Search for the cell housing the specified text and yield its [X, Y] center coordinate. 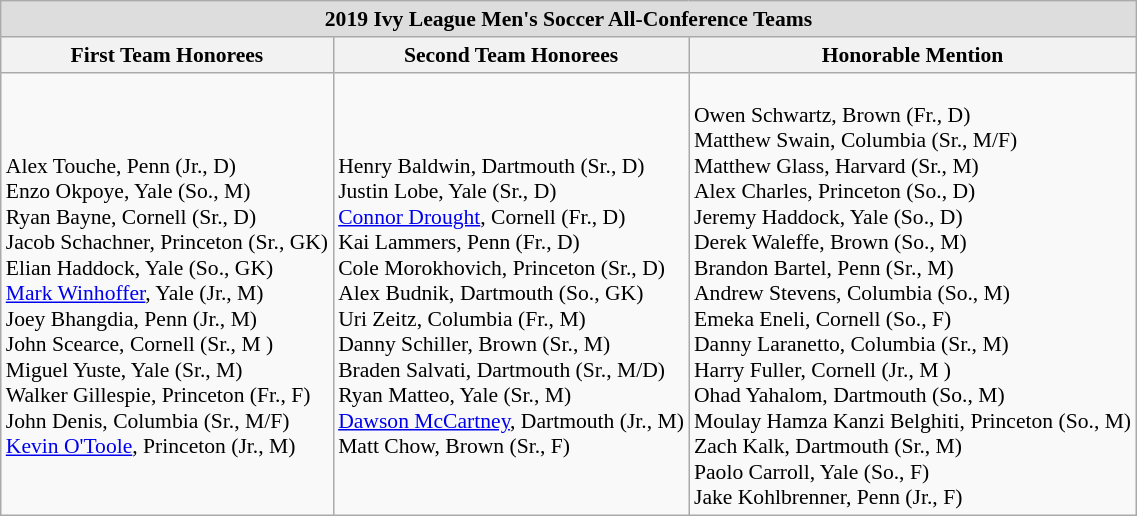
Honorable Mention [912, 55]
2019 Ivy League Men's Soccer All-Conference Teams [568, 19]
Second Team Honorees [511, 55]
First Team Honorees [167, 55]
